For the text-containing cell, return its midpoint in (X, Y) coordinate format. 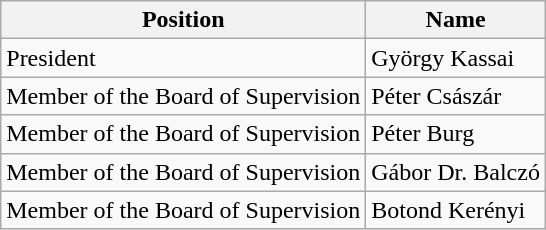
Botond Kerényi (456, 210)
Péter Burg (456, 134)
President (184, 58)
Gábor Dr. Balczó (456, 172)
Position (184, 20)
Péter Császár (456, 96)
György Kassai (456, 58)
Name (456, 20)
